Determine the [X, Y] coordinate at the center of the cell enclosing the given text.  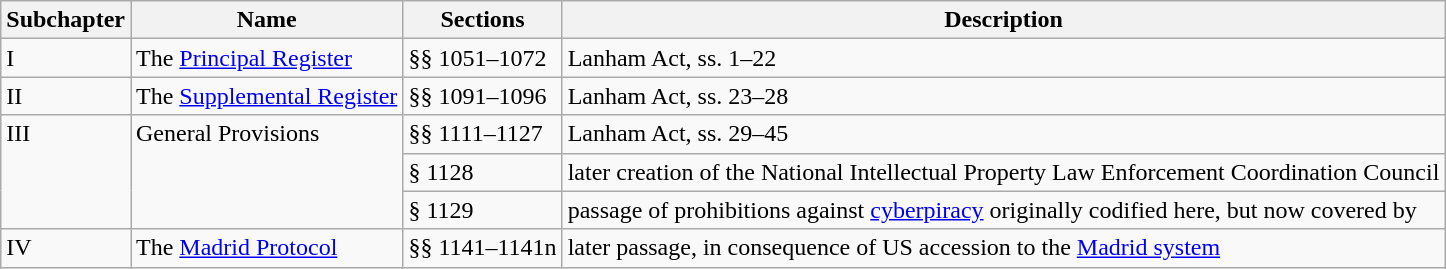
Name [266, 20]
The Supplemental Register [266, 96]
The Madrid Protocol [266, 248]
II [66, 96]
I [66, 58]
§§ 1111–1127 [482, 134]
Lanham Act, ss. 23–28 [1004, 96]
The Principal Register [266, 58]
§ 1128 [482, 172]
passage of prohibitions against cyberpiracy originally codified here, but now covered by [1004, 210]
Description [1004, 20]
Subchapter [66, 20]
Lanham Act, ss. 1–22 [1004, 58]
later passage, in consequence of US accession to the Madrid system [1004, 248]
§§ 1051–1072 [482, 58]
§ 1129 [482, 210]
§§ 1141–1141n [482, 248]
III [66, 172]
IV [66, 248]
later creation of the National Intellectual Property Law Enforcement Coordination Council [1004, 172]
General Provisions [266, 172]
§§ 1091–1096 [482, 96]
Lanham Act, ss. 29–45 [1004, 134]
Sections [482, 20]
